Return [X, Y] of the center of cell containing provided text 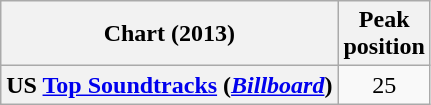
Peakposition [384, 34]
25 [384, 85]
Chart (2013) [170, 34]
US Top Soundtracks (Billboard) [170, 85]
